From the cell containing the given text, extract its center point as [x, y] coordinate. 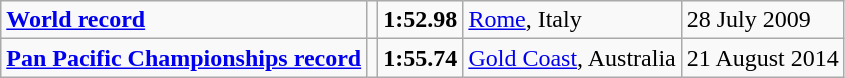
Pan Pacific Championships record [184, 58]
Rome, Italy [572, 20]
21 August 2014 [762, 58]
Gold Coast, Australia [572, 58]
1:52.98 [420, 20]
28 July 2009 [762, 20]
World record [184, 20]
1:55.74 [420, 58]
